Identify which cell holds the provided text, then report its (X, Y) central coordinate. 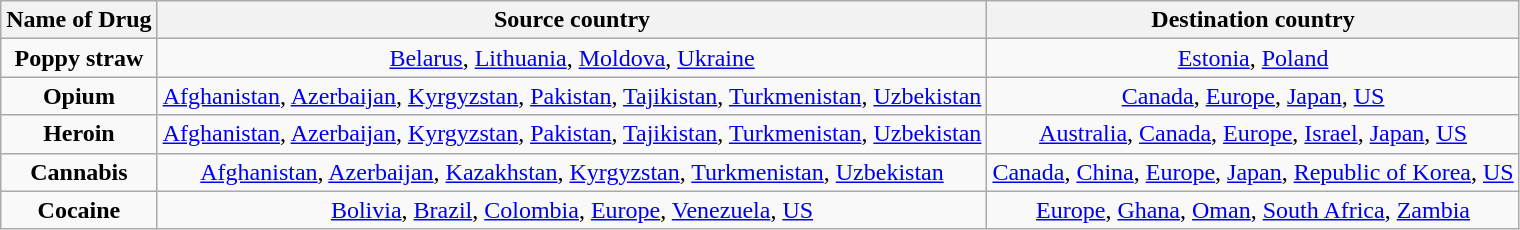
Australia, Canada, Europe, Israel, Japan, US (1253, 134)
Destination country (1253, 20)
Canada, China, Europe, Japan, Republic of Korea, US (1253, 172)
Cocaine (79, 210)
Belarus, Lithuania, Moldova, Ukraine (572, 58)
Estonia, Poland (1253, 58)
Source country (572, 20)
Europe, Ghana, Oman, South Africa, Zambia (1253, 210)
Afghanistan, Azerbaijan, Kazakhstan, Kyrgyzstan, Turkmenistan, Uzbekistan (572, 172)
Canada, Europe, Japan, US (1253, 96)
Name of Drug (79, 20)
Poppy straw (79, 58)
Bolivia, Brazil, Colombia, Europe, Venezuela, US (572, 210)
Heroin (79, 134)
Cannabis (79, 172)
Opium (79, 96)
